Determine the [X, Y] coordinate at the center of the cell enclosing the given text.  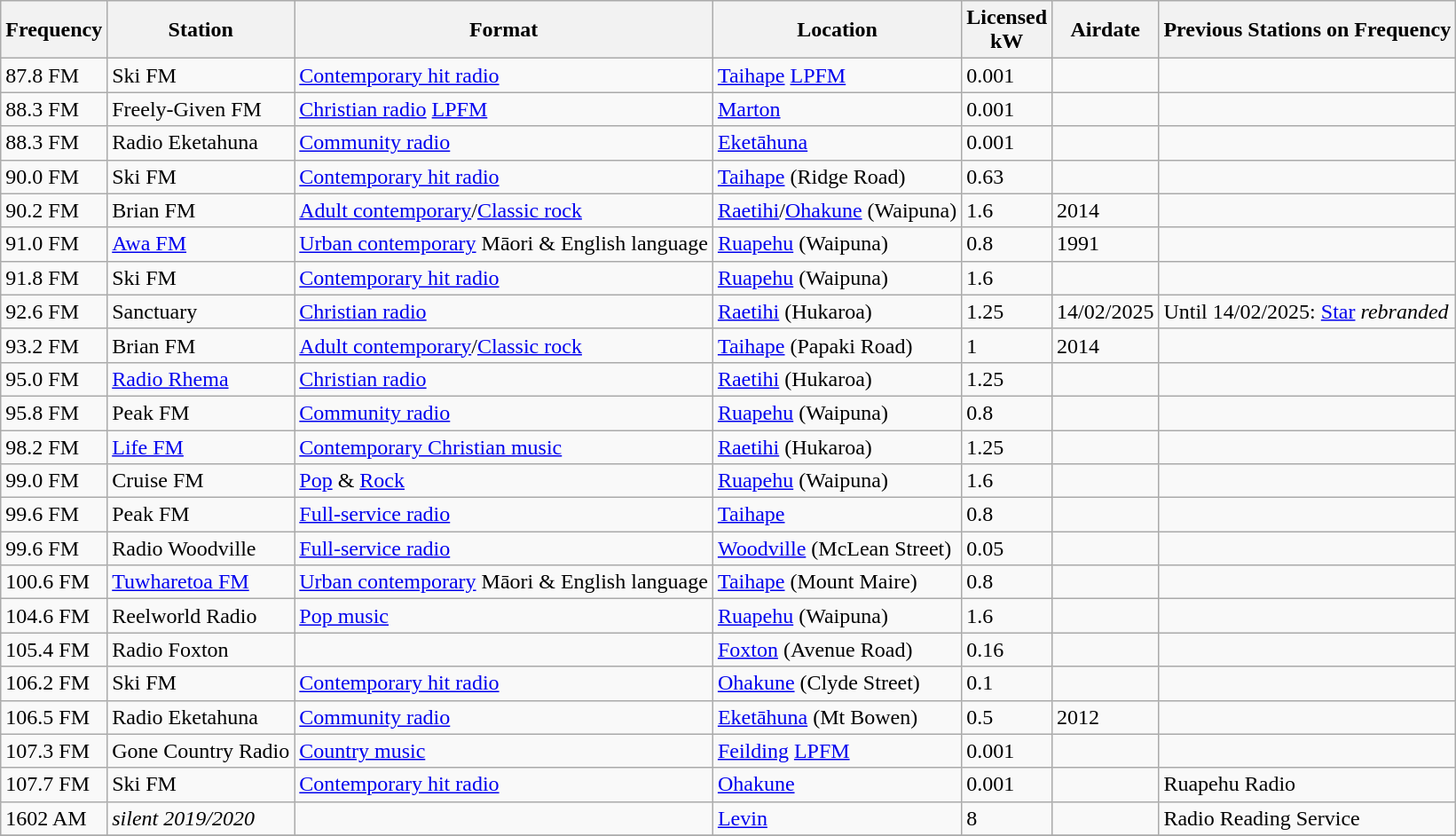
Airdate [1106, 30]
LicensedkW [1007, 30]
Sanctuary [201, 312]
Ruapehu Radio [1308, 785]
95.8 FM [54, 413]
95.0 FM [54, 379]
Freely-Given FM [201, 109]
106.5 FM [54, 717]
91.8 FM [54, 278]
106.2 FM [54, 683]
Cruise FM [201, 481]
Contemporary Christian music [504, 446]
Woodville (McLean Street) [837, 548]
87.8 FM [54, 75]
Taihape [837, 515]
Radio Reading Service [1308, 818]
0.1 [1007, 683]
90.2 FM [54, 210]
Radio Woodville [201, 548]
Awa FM [201, 244]
Tuwharetoa FM [201, 582]
Taihape (Mount Maire) [837, 582]
Reelworld Radio [201, 616]
91.0 FM [54, 244]
Previous Stations on Frequency [1308, 30]
Country music [504, 751]
Feilding LPFM [837, 751]
99.0 FM [54, 481]
Pop music [504, 616]
silent 2019/2020 [201, 818]
104.6 FM [54, 616]
Radio Rhema [201, 379]
Until 14/02/2025: Star rebranded [1308, 312]
Ohakune [837, 785]
0.05 [1007, 548]
1991 [1106, 244]
Eketāhuna [837, 143]
Ohakune (Clyde Street) [837, 683]
Format [504, 30]
1 [1007, 345]
Location [837, 30]
Raetihi/Ohakune (Waipuna) [837, 210]
Marton [837, 109]
14/02/2025 [1106, 312]
Radio Foxton [201, 650]
105.4 FM [54, 650]
Taihape (Ridge Road) [837, 177]
Station [201, 30]
Pop & Rock [504, 481]
Frequency [54, 30]
Eketāhuna (Mt Bowen) [837, 717]
Taihape (Papaki Road) [837, 345]
8 [1007, 818]
1602 AM [54, 818]
0.16 [1007, 650]
93.2 FM [54, 345]
Levin [837, 818]
98.2 FM [54, 446]
0.63 [1007, 177]
Life FM [201, 446]
0.5 [1007, 717]
107.7 FM [54, 785]
107.3 FM [54, 751]
Taihape LPFM [837, 75]
2012 [1106, 717]
90.0 FM [54, 177]
92.6 FM [54, 312]
Christian radio LPFM [504, 109]
100.6 FM [54, 582]
Foxton (Avenue Road) [837, 650]
Gone Country Radio [201, 751]
